Output the [X, Y] coordinate of the center of the cell containing the given text.  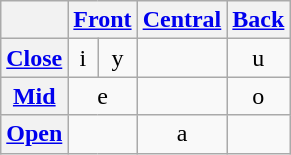
Front [102, 20]
Back [258, 20]
i [83, 58]
Open [34, 134]
o [258, 96]
y [118, 58]
e [102, 96]
a [182, 134]
Mid [34, 96]
Close [34, 58]
u [258, 58]
Central [182, 20]
